Output the (x, y) coordinate of the center of the cell containing the given text.  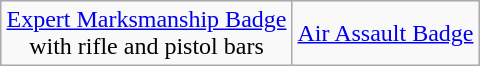
Air Assault Badge (386, 34)
Expert Marksmanship Badgewith rifle and pistol bars (146, 34)
